Return [x, y] of the center of cell containing provided text 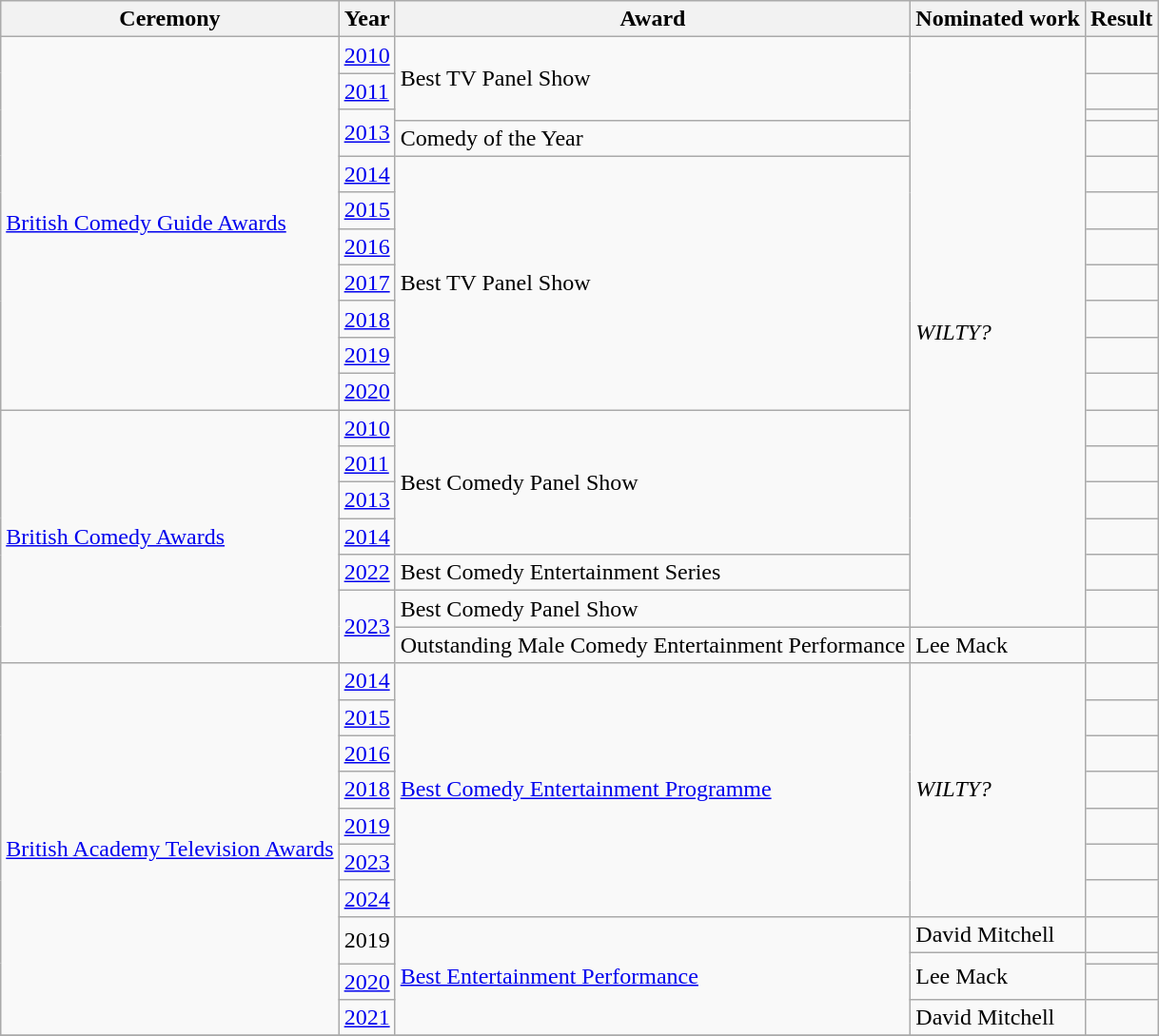
Comedy of the Year [653, 138]
2022 [367, 573]
Result [1121, 19]
British Academy Television Awards [169, 850]
Nominated work [998, 19]
British Comedy Awards [169, 536]
Best Comedy Entertainment Series [653, 573]
Best Entertainment Performance [653, 976]
Best Comedy Entertainment Programme [653, 790]
Award [653, 19]
Ceremony [169, 19]
2021 [367, 1018]
2017 [367, 283]
2024 [367, 898]
British Comedy Guide Awards [169, 224]
Outstanding Male Comedy Entertainment Performance [653, 645]
Year [367, 19]
